Find where the given text appears and provide that cell's center as (x, y) coordinate. 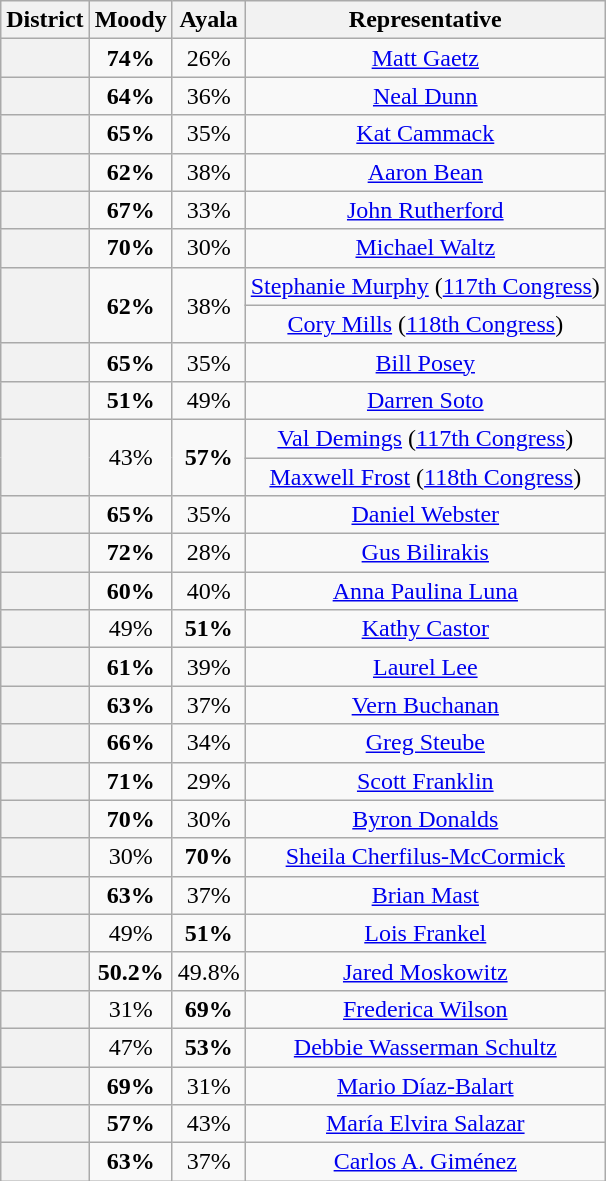
Gus Bilirakis (425, 553)
40% (208, 591)
Vern Buchanan (425, 705)
Ayala (208, 20)
María Elvira Salazar (425, 1124)
26% (208, 58)
Neal Dunn (425, 96)
Scott Franklin (425, 781)
Maxwell Frost (118th Congress) (425, 477)
Kat Cammack (425, 134)
60% (130, 591)
Sheila Cherfilus-McCormick (425, 857)
Val Demings (117th Congress) (425, 438)
District (45, 20)
66% (130, 743)
Moody (130, 20)
33% (208, 210)
39% (208, 667)
50.2% (130, 971)
53% (208, 1047)
36% (208, 96)
61% (130, 667)
Aaron Bean (425, 172)
Lois Frankel (425, 933)
Byron Donalds (425, 819)
Bill Posey (425, 362)
Cory Mills (118th Congress) (425, 324)
Daniel Webster (425, 515)
64% (130, 96)
Michael Waltz (425, 248)
Mario Díaz-Balart (425, 1085)
49.8% (208, 971)
Representative (425, 20)
Greg Steube (425, 743)
29% (208, 781)
Kathy Castor (425, 629)
Debbie Wasserman Schultz (425, 1047)
Carlos A. Giménez (425, 1162)
Stephanie Murphy (117th Congress) (425, 286)
74% (130, 58)
67% (130, 210)
John Rutherford (425, 210)
28% (208, 553)
Jared Moskowitz (425, 971)
Darren Soto (425, 400)
Laurel Lee (425, 667)
Matt Gaetz (425, 58)
72% (130, 553)
Frederica Wilson (425, 1009)
34% (208, 743)
71% (130, 781)
Brian Mast (425, 895)
47% (130, 1047)
Anna Paulina Luna (425, 591)
